Detect which cell encompasses the target text, then output its [X, Y] center coordinate. 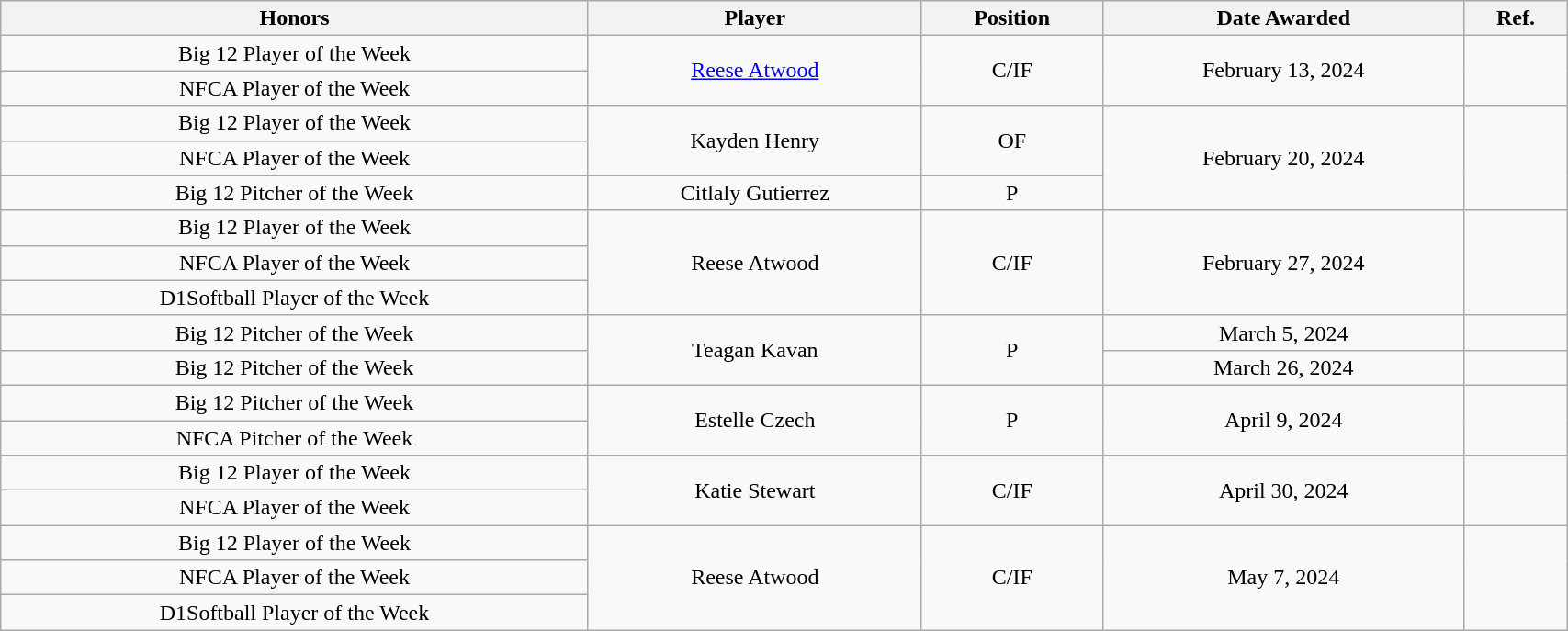
OF [1012, 141]
April 9, 2024 [1283, 420]
March 26, 2024 [1283, 367]
Position [1012, 18]
February 27, 2024 [1283, 263]
May 7, 2024 [1283, 578]
NFCA Pitcher of the Week [294, 438]
Katie Stewart [755, 490]
Ref. [1516, 18]
February 13, 2024 [1283, 71]
Citlaly Gutierrez [755, 193]
February 20, 2024 [1283, 158]
Honors [294, 18]
Player [755, 18]
April 30, 2024 [1283, 490]
March 5, 2024 [1283, 332]
Kayden Henry [755, 141]
Teagan Kavan [755, 350]
Date Awarded [1283, 18]
Estelle Czech [755, 420]
